Extract the [X, Y] coordinate from the center of the cell holding the provided text.  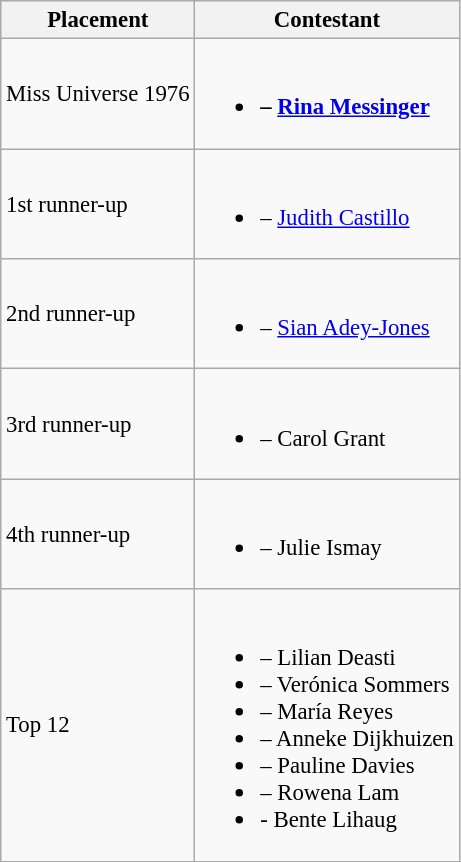
2nd runner-up [98, 314]
– Rina Messinger [327, 94]
– Julie Ismay [327, 534]
1st runner-up [98, 204]
4th runner-up [98, 534]
Placement [98, 20]
– Carol Grant [327, 424]
3rd runner-up [98, 424]
Miss Universe 1976 [98, 94]
– Sian Adey-Jones [327, 314]
– Judith Castillo [327, 204]
– Lilian Deasti – Verónica Sommers – María Reyes – Anneke Dijkhuizen – Pauline Davies – Rowena Lam - Bente Lihaug [327, 725]
Top 12 [98, 725]
Contestant [327, 20]
